Pinpoint the cell where the given text exists, returning its [X, Y] midpoint coordinate. 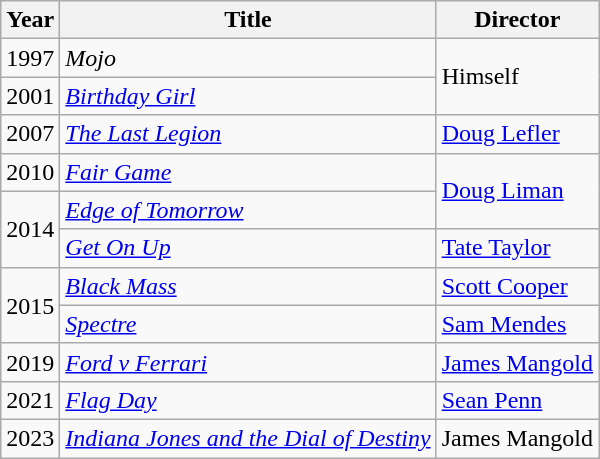
2023 [30, 438]
Himself [517, 77]
1997 [30, 58]
2010 [30, 172]
Ford v Ferrari [248, 362]
Black Mass [248, 286]
Scott Cooper [517, 286]
Mojo [248, 58]
Birthday Girl [248, 96]
Sean Penn [517, 400]
Fair Game [248, 172]
The Last Legion [248, 134]
Tate Taylor [517, 248]
2014 [30, 229]
Director [517, 20]
2015 [30, 305]
Spectre [248, 324]
Year [30, 20]
2021 [30, 400]
Get On Up [248, 248]
Flag Day [248, 400]
Doug Lefler [517, 134]
Indiana Jones and the Dial of Destiny [248, 438]
2019 [30, 362]
Title [248, 20]
Sam Mendes [517, 324]
2007 [30, 134]
Edge of Tomorrow [248, 210]
2001 [30, 96]
Doug Liman [517, 191]
